Provide the (x, y) coordinate of the cell's center where the given text is located.  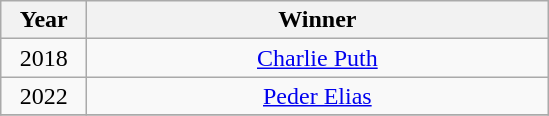
Peder Elias (318, 96)
Year (44, 20)
Charlie Puth (318, 58)
Winner (318, 20)
2022 (44, 96)
2018 (44, 58)
